Determine the [x, y] coordinate at the center of the cell enclosing the given text.  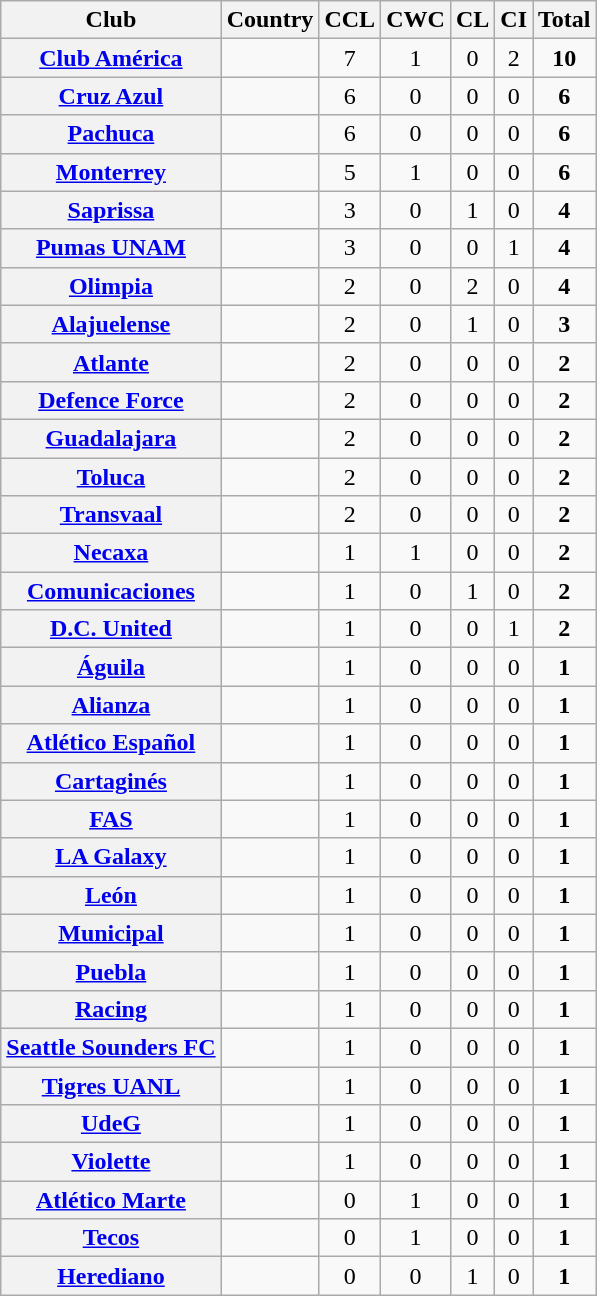
Municipal [111, 933]
Necaxa [111, 553]
UdeG [111, 1124]
Alianza [111, 705]
7 [350, 58]
Pachuca [111, 134]
FAS [111, 819]
Guadalajara [111, 438]
Saprissa [111, 210]
Alajuelense [111, 324]
Total [564, 20]
Atlético Español [111, 743]
Violette [111, 1162]
5 [350, 172]
Seattle Sounders FC [111, 1047]
CCL [350, 20]
Olimpia [111, 286]
León [111, 895]
Tecos [111, 1238]
Country [270, 20]
Club [111, 20]
Racing [111, 1009]
Herediano [111, 1276]
CI [514, 20]
CL [472, 20]
Toluca [111, 477]
D.C. United [111, 629]
Atlante [111, 362]
CWC [416, 20]
10 [564, 58]
Águila [111, 667]
Monterrey [111, 172]
Club América [111, 58]
Tigres UANL [111, 1085]
Pumas UNAM [111, 248]
Comunicaciones [111, 591]
Defence Force [111, 400]
Atlético Marte [111, 1200]
Puebla [111, 971]
Cruz Azul [111, 96]
Transvaal [111, 515]
Cartaginés [111, 781]
LA Galaxy [111, 857]
